Scan for the cell matching the given text and deliver its [x, y] coordinate at center. 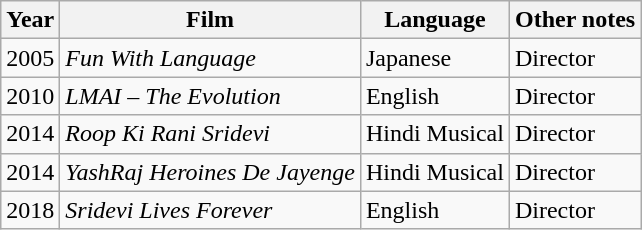
Roop Ki Rani Sridevi [210, 134]
Japanese [434, 58]
2018 [30, 210]
LMAI – The Evolution [210, 96]
Other notes [574, 20]
2005 [30, 58]
Film [210, 20]
Sridevi Lives Forever [210, 210]
Fun With Language [210, 58]
Language [434, 20]
YashRaj Heroines De Jayenge [210, 172]
2010 [30, 96]
Year [30, 20]
